Locate the cell with the specified text and output its (X, Y) center coordinate. 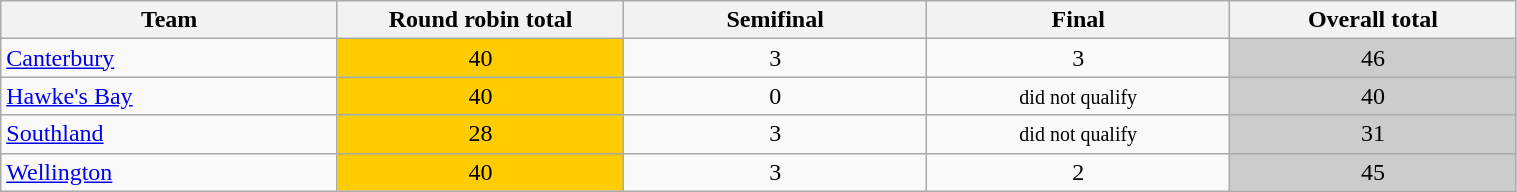
Hawke's Bay (170, 96)
Team (170, 20)
Final (1078, 20)
Canterbury (170, 58)
Southland (170, 134)
Round robin total (480, 20)
Wellington (170, 172)
2 (1078, 172)
Semifinal (776, 20)
31 (1373, 134)
0 (776, 96)
Overall total (1373, 20)
28 (480, 134)
45 (1373, 172)
46 (1373, 58)
